Output the (x, y) coordinate of the center of the cell containing the given text.  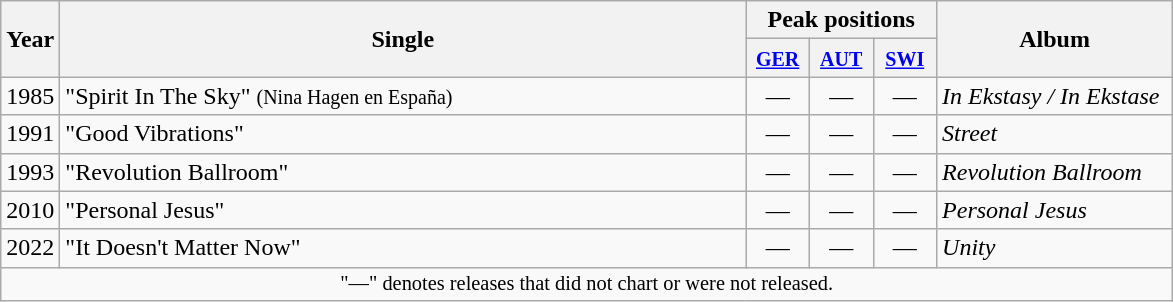
Single (403, 39)
"It Doesn't Matter Now" (403, 248)
Album (1055, 39)
1985 (30, 96)
Street (1055, 134)
Personal Jesus (1055, 210)
1993 (30, 172)
Peak positions (842, 20)
Unity (1055, 248)
"Spirit In The Sky" (Nina Hagen en España) (403, 96)
2010 (30, 210)
2022 (30, 248)
"Revolution Ballroom" (403, 172)
"—" denotes releases that did not chart or were not released. (587, 284)
AUT (841, 58)
"Personal Jesus" (403, 210)
Year (30, 39)
1991 (30, 134)
"Good Vibrations" (403, 134)
Revolution Ballroom (1055, 172)
SWI (905, 58)
GER (778, 58)
In Ekstasy / In Ekstase (1055, 96)
